Output the [X, Y] coordinate of the center of the cell containing the given text.  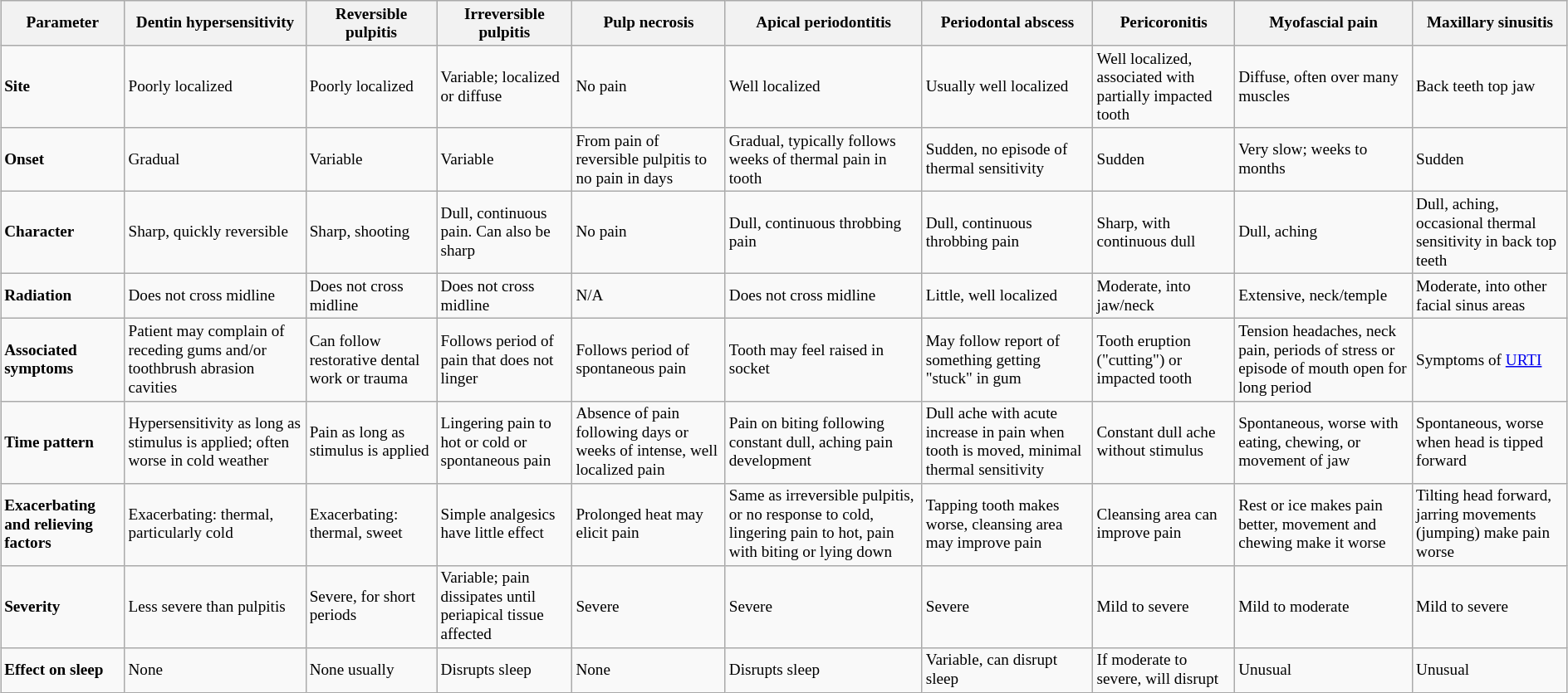
N/A [649, 296]
From pain of reversible pulpitis to no pain in days [649, 159]
Variable; pain dissipates until periapical tissue affected [505, 606]
Irreversible pulpitis [505, 23]
Variable; localized or diffuse [505, 86]
Onset [63, 159]
Dull, continuous pain. Can also be sharp [505, 232]
Usually well localized [1007, 86]
Exacerbating: thermal, sweet [371, 525]
Constant dull ache without stimulus [1164, 442]
Prolonged heat may elicit pain [649, 525]
Less severe than pulpitis [215, 606]
Tilting head forward, jarring movements (jumping) make pain worse [1490, 525]
Tension headaches, neck pain, periods of stress or episode of mouth open for long period [1324, 360]
Exacerbating: thermal, particularly cold [215, 525]
Reversible pulpitis [371, 23]
Severity [63, 606]
Patient may complain of receding gums and/or toothbrush abrasion cavities [215, 360]
Sharp, quickly reversible [215, 232]
Very slow; weeks to months [1324, 159]
Spontaneous, worse with eating, chewing, or movement of jaw [1324, 442]
Extensive, neck/temple [1324, 296]
Exacerbating and relieving factors [63, 525]
Back teeth top jaw [1490, 86]
Radiation [63, 296]
Rest or ice makes pain better, movement and chewing make it worse [1324, 525]
Maxillary sinusitis [1490, 23]
Can follow restorative dental work or trauma [371, 360]
Mild to moderate [1324, 606]
Parameter [63, 23]
Pain on biting following constant dull, aching pain development [824, 442]
Follows period of pain that does not linger [505, 360]
Dentin hypersensitivity [215, 23]
Symptoms of URTI [1490, 360]
Pulp necrosis [649, 23]
Well localized [824, 86]
Little, well localized [1007, 296]
Variable, can disrupt sleep [1007, 671]
Apical periodontitis [824, 23]
Same as irreversible pulpitis, or no response to cold, lingering pain to hot, pain with biting or lying down [824, 525]
Spontaneous, worse when head is tipped forward [1490, 442]
Simple analgesics have little effect [505, 525]
Moderate, into other facial sinus areas [1490, 296]
Sharp, shooting [371, 232]
Associated symptoms [63, 360]
Well localized, associated with partially impacted tooth [1164, 86]
Dull, aching [1324, 232]
Site [63, 86]
Myofascial pain [1324, 23]
Tooth eruption ("cutting") or impacted tooth [1164, 360]
Hypersensitivity as long as stimulus is applied; often worse in cold weather [215, 442]
None usually [371, 671]
Gradual, typically follows weeks of thermal pain in tooth [824, 159]
Sharp, with continuous dull [1164, 232]
If moderate to severe, will disrupt [1164, 671]
Dull, aching, occasional thermal sensitivity in back top teeth [1490, 232]
Tooth may feel raised in socket [824, 360]
Sudden, no episode of thermal sensitivity [1007, 159]
Follows period of spontaneous pain [649, 360]
Absence of pain following days or weeks of intense, well localized pain [649, 442]
Time pattern [63, 442]
Cleansing area can improve pain [1164, 525]
Moderate, into jaw/neck [1164, 296]
Pericoronitis [1164, 23]
Severe, for short periods [371, 606]
Character [63, 232]
Dull ache with acute increase in pain when tooth is moved, minimal thermal sensitivity [1007, 442]
Periodontal abscess [1007, 23]
Lingering pain to hot or cold or spontaneous pain [505, 442]
Effect on sleep [63, 671]
Tapping tooth makes worse, cleansing area may improve pain [1007, 525]
May follow report of something getting "stuck" in gum [1007, 360]
Diffuse, often over many muscles [1324, 86]
Gradual [215, 159]
Pain as long as stimulus is applied [371, 442]
